Extract the (X, Y) coordinate from the center of the cell holding the provided text.  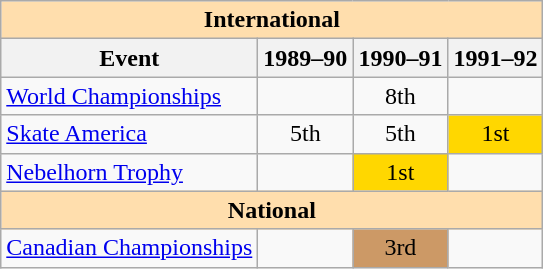
Nebelhorn Trophy (130, 172)
1990–91 (400, 58)
International (272, 20)
1991–92 (496, 58)
World Championships (130, 96)
1989–90 (306, 58)
8th (400, 96)
Canadian Championships (130, 248)
Skate America (130, 134)
National (272, 210)
3rd (400, 248)
Event (130, 58)
